Pinpoint the cell where the given text exists, returning its [x, y] midpoint coordinate. 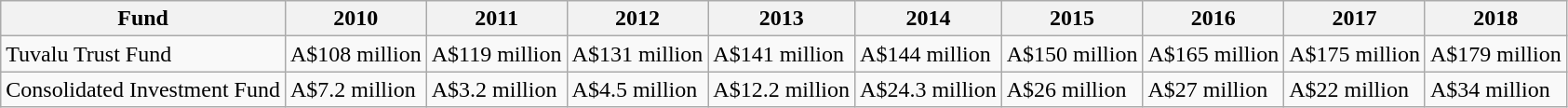
A$26 million [1072, 89]
A$22 million [1355, 89]
2018 [1495, 19]
Consolidated Investment Fund [143, 89]
A$165 million [1213, 54]
2015 [1072, 19]
A$24.3 million [929, 89]
2017 [1355, 19]
A$119 million [497, 54]
A$144 million [929, 54]
2016 [1213, 19]
A$175 million [1355, 54]
A$179 million [1495, 54]
A$3.2 million [497, 89]
A$4.5 million [637, 89]
2014 [929, 19]
2013 [782, 19]
Tuvalu Trust Fund [143, 54]
A$12.2 million [782, 89]
A$131 million [637, 54]
A$108 million [355, 54]
2010 [355, 19]
A$7.2 million [355, 89]
2011 [497, 19]
A$34 million [1495, 89]
A$150 million [1072, 54]
2012 [637, 19]
A$27 million [1213, 89]
A$141 million [782, 54]
Fund [143, 19]
